Determine the (X, Y) coordinate at the center of the cell enclosing the given text.  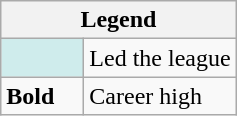
Bold (42, 96)
Led the league (160, 58)
Career high (160, 96)
Legend (118, 20)
